Extract the [x, y] coordinate from the center of the cell holding the provided text.  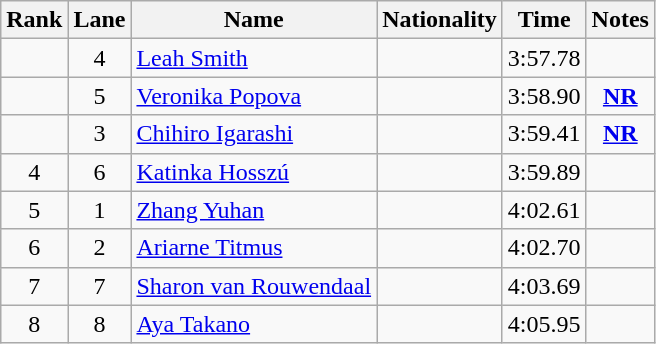
Time [544, 20]
3 [100, 134]
Notes [620, 20]
Nationality [440, 20]
Chihiro Igarashi [254, 134]
3:59.41 [544, 134]
Lane [100, 20]
Aya Takano [254, 324]
Sharon van Rouwendaal [254, 286]
Zhang Yuhan [254, 210]
4:03.69 [544, 286]
Ariarne Titmus [254, 248]
Leah Smith [254, 58]
3:57.78 [544, 58]
Katinka Hosszú [254, 172]
3:58.90 [544, 96]
4:05.95 [544, 324]
4:02.70 [544, 248]
1 [100, 210]
2 [100, 248]
Rank [34, 20]
Name [254, 20]
3:59.89 [544, 172]
Veronika Popova [254, 96]
4:02.61 [544, 210]
